Return [x, y] of the center of cell containing provided text 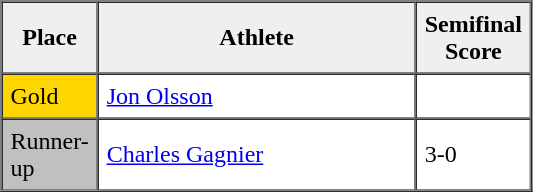
Jon Olsson [257, 96]
Runner-up [50, 154]
Place [50, 38]
3-0 [474, 154]
Charles Gagnier [257, 154]
Athlete [257, 38]
Gold [50, 96]
Semifinal Score [474, 38]
